Find where the given text appears and provide that cell's center as (X, Y) coordinate. 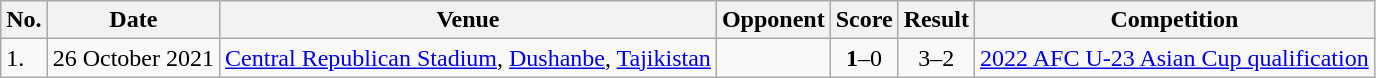
Date (133, 20)
Opponent (773, 20)
Central Republican Stadium, Dushanbe, Tajikistan (468, 58)
1–0 (864, 58)
Score (864, 20)
1. (24, 58)
26 October 2021 (133, 58)
2022 AFC U-23 Asian Cup qualification (1175, 58)
3–2 (936, 58)
Competition (1175, 20)
No. (24, 20)
Venue (468, 20)
Result (936, 20)
